Return (x, y) of the center of cell containing provided text 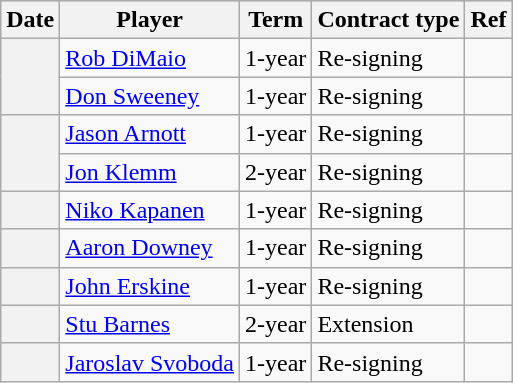
Date (30, 20)
Jason Arnott (150, 134)
Niko Kapanen (150, 210)
Extension (388, 324)
Aaron Downey (150, 248)
Contract type (388, 20)
Don Sweeney (150, 96)
Player (150, 20)
Rob DiMaio (150, 58)
John Erskine (150, 286)
Jon Klemm (150, 172)
Jaroslav Svoboda (150, 362)
Ref (488, 20)
Term (276, 20)
Stu Barnes (150, 324)
